Capture the cell that displays the provided text and extract its (x, y) central coordinate. 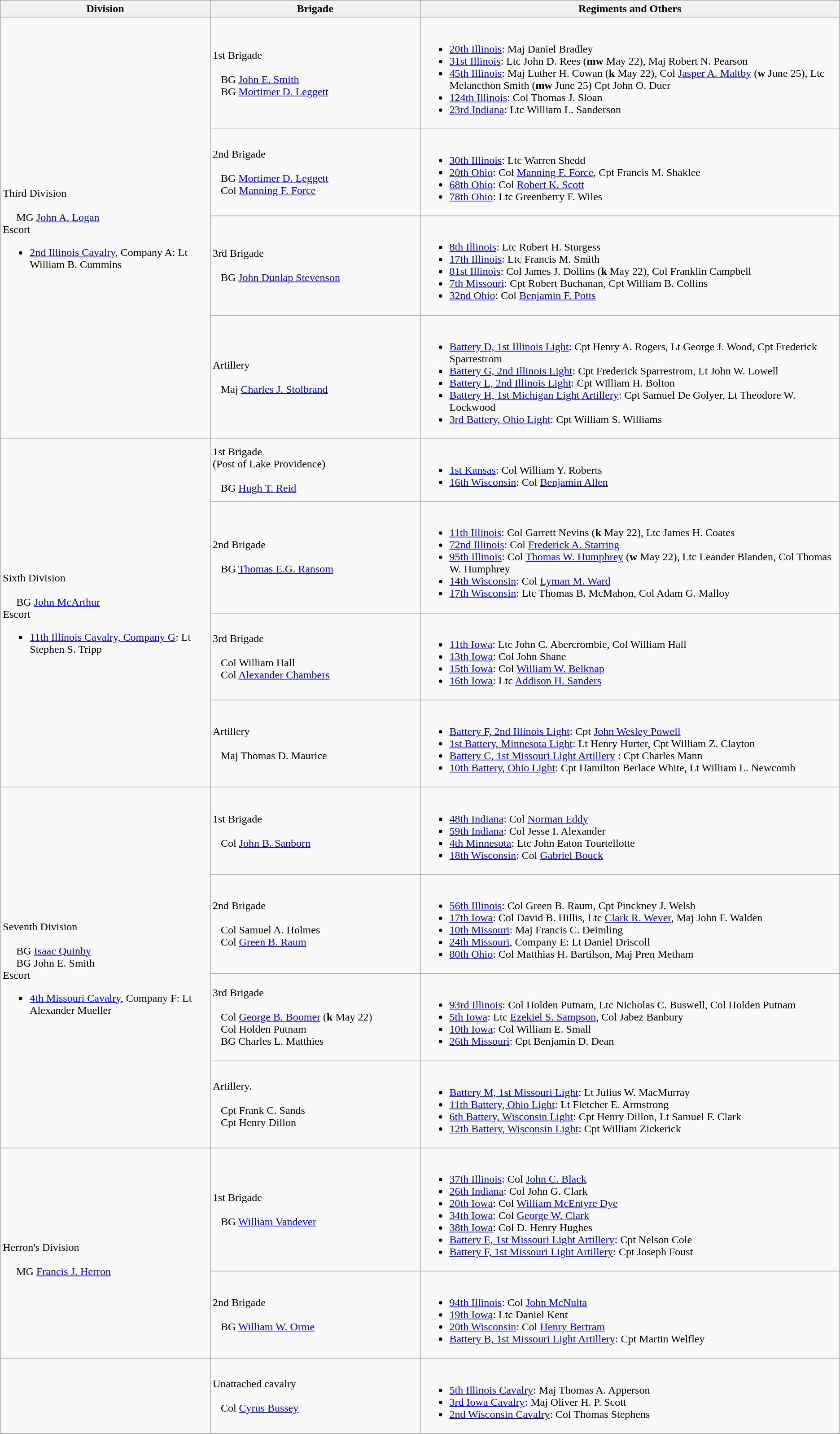
1st Brigade Col John B. Sanborn (315, 831)
3rd Brigade BG John Dunlap Stevenson (315, 266)
Artillery. Cpt Frank C. Sands Cpt Henry Dillon (315, 1104)
2nd Brigade BG Thomas E.G. Ransom (315, 557)
Division (105, 9)
1st Brigade BG William Vandever (315, 1210)
5th Illinois Cavalry: Maj Thomas A. Apperson3rd Iowa Cavalry: Maj Oliver H. P. Scott2nd Wisconsin Cavalry: Col Thomas Stephens (630, 1396)
2nd Brigade Col Samuel A. Holmes Col Green B. Raum (315, 924)
3rd Brigade Col William Hall Col Alexander Chambers (315, 656)
Brigade (315, 9)
Regiments and Others (630, 9)
Unattached cavalry Col Cyrus Bussey (315, 1396)
Herron's Division MG Francis J. Herron (105, 1254)
1st Brigade(Post of Lake Providence) BG Hugh T. Reid (315, 470)
Artillery Maj Thomas D. Maurice (315, 743)
Third Division MG John A. LoganEscort2nd Illinois Cavalry, Company A: Lt William B. Cummins (105, 228)
94th Illinois: Col John McNulta19th Iowa: Ltc Daniel Kent20th Wisconsin: Col Henry BertramBattery B, 1st Missouri Light Artillery: Cpt Martin Welfley (630, 1315)
Artillery Maj Charles J. Stolbrand (315, 377)
Sixth Division BG John McArthurEscort11th Illinois Cavalry, Company G: Lt Stephen S. Tripp (105, 613)
11th Iowa: Ltc John C. Abercrombie, Col William Hall13th Iowa: Col John Shane15th Iowa: Col William W. Belknap16th Iowa: Ltc Addison H. Sanders (630, 656)
48th Indiana: Col Norman Eddy59th Indiana: Col Jesse I. Alexander4th Minnesota: Ltc John Eaton Tourtellotte18th Wisconsin: Col Gabriel Bouck (630, 831)
3rd Brigade Col George B. Boomer (k May 22) Col Holden Putnam BG Charles L. Matthies (315, 1017)
1st Brigade BG John E. Smith BG Mortimer D. Leggett (315, 73)
Seventh Division BG Isaac Quinby BG John E. SmithEscort4th Missouri Cavalry, Company F: Lt Alexander Mueller (105, 967)
1st Kansas: Col William Y. Roberts16th Wisconsin: Col Benjamin Allen (630, 470)
2nd Brigade BG Mortimer D. Leggett Col Manning F. Force (315, 172)
2nd Brigade BG William W. Orme (315, 1315)
